Find where the given text appears and provide that cell's center as (x, y) coordinate. 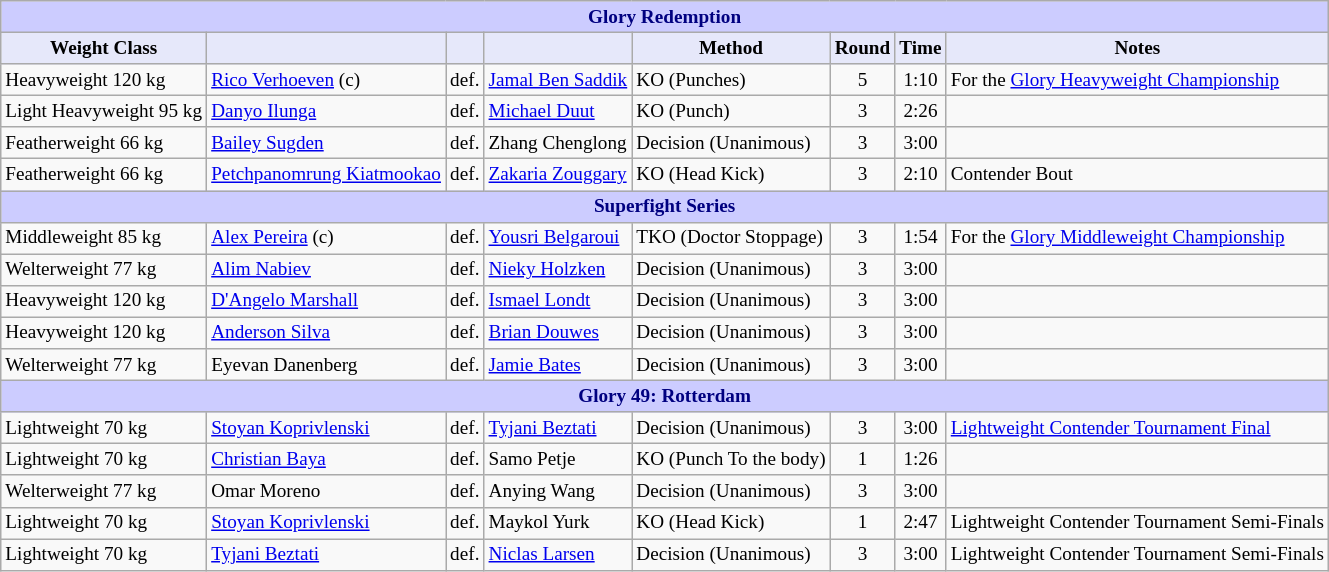
Lightweight Contender Tournament Final (1137, 428)
Jamie Bates (558, 365)
Alim Nabiev (326, 270)
Contender Bout (1137, 175)
Bailey Sugden (326, 143)
1:54 (920, 238)
D'Angelo Marshall (326, 301)
Samo Petje (558, 460)
For the Glory Heavyweight Championship (1137, 80)
Omar Moreno (326, 491)
Notes (1137, 48)
Jamal Ben Saddik (558, 80)
Zhang Chenglong (558, 143)
Michael Duut (558, 111)
Superfight Series (665, 206)
Round (862, 48)
Weight Class (104, 48)
1:26 (920, 460)
Eyevan Danenberg (326, 365)
Middleweight 85 kg (104, 238)
TKO (Doctor Stoppage) (731, 238)
Nieky Holzken (558, 270)
2:47 (920, 523)
Time (920, 48)
Niclas Larsen (558, 554)
5 (862, 80)
Brian Douwes (558, 333)
2:26 (920, 111)
Maykol Yurk (558, 523)
KO (Punch To the body) (731, 460)
Anderson Silva (326, 333)
2:10 (920, 175)
Glory Redemption (665, 17)
Light Heavyweight 95 kg (104, 111)
Ismael Londt (558, 301)
For the Glory Middleweight Championship (1137, 238)
Christian Baya (326, 460)
Method (731, 48)
KO (Punch) (731, 111)
Rico Verhoeven (c) (326, 80)
Petchpanomrung Kiatmookao (326, 175)
Zakaria Zouggary (558, 175)
Danyo Ilunga (326, 111)
Glory 49: Rotterdam (665, 396)
Anying Wang (558, 491)
KO (Punches) (731, 80)
Yousri Belgaroui (558, 238)
1:10 (920, 80)
Alex Pereira (c) (326, 238)
